Scan for the cell matching the given text and deliver its (x, y) coordinate at center. 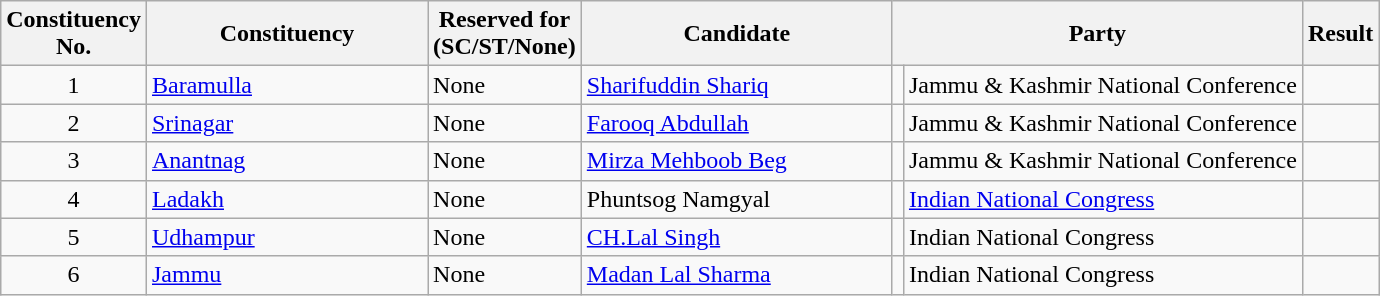
Anantnag (286, 161)
Candidate (736, 34)
Srinagar (286, 123)
3 (74, 161)
Udhampur (286, 237)
Madan Lal Sharma (736, 275)
Jammu (286, 275)
4 (74, 199)
Farooq Abdullah (736, 123)
Baramulla (286, 85)
6 (74, 275)
Result (1340, 34)
Phuntsog Namgyal (736, 199)
Party (1097, 34)
Mirza Mehboob Beg (736, 161)
2 (74, 123)
CH.Lal Singh (736, 237)
1 (74, 85)
Reserved for(SC/ST/None) (505, 34)
Sharifuddin Shariq (736, 85)
5 (74, 237)
Ladakh (286, 199)
Constituency No. (74, 34)
Constituency (286, 34)
